Search for the cell housing the specified text and yield its [x, y] center coordinate. 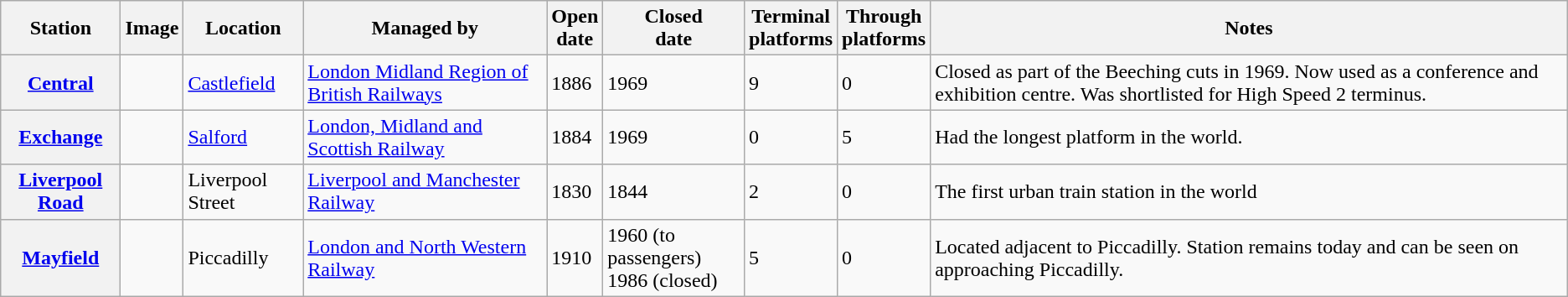
Castlefield [243, 82]
Mayfield [60, 258]
Liverpool and Manchester Railway [426, 191]
Liverpool Street [243, 191]
Station [60, 29]
Exchange [60, 138]
1886 [575, 82]
Located adjacent to Piccadilly. Station remains today and can be seen on approaching Piccadilly. [1250, 258]
Managed by [426, 29]
1830 [575, 191]
Opendate [575, 29]
Central [60, 82]
Closeddate [673, 29]
Image [152, 29]
London Midland Region of British Railways [426, 82]
Liverpool Road [60, 191]
1910 [575, 258]
Salford [243, 138]
1884 [575, 138]
Closed as part of the Beeching cuts in 1969. Now used as a conference and exhibition centre. Was shortlisted for High Speed 2 terminus. [1250, 82]
1960 (to passengers)1986 (closed) [673, 258]
Terminalplatforms [791, 29]
The first urban train station in the world [1250, 191]
1844 [673, 191]
Piccadilly [243, 258]
London and North Western Railway [426, 258]
London, Midland and Scottish Railway [426, 138]
Notes [1250, 29]
Throughplatforms [885, 29]
2 [791, 191]
Location [243, 29]
9 [791, 82]
Had the longest platform in the world. [1250, 138]
